Pinpoint the cell where the given text exists, returning its [x, y] midpoint coordinate. 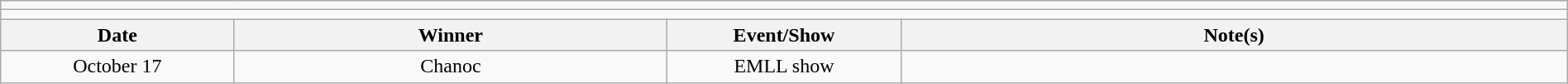
Chanoc [451, 67]
Winner [451, 35]
Event/Show [784, 35]
Date [117, 35]
EMLL show [784, 67]
Note(s) [1234, 35]
October 17 [117, 67]
